Detect which cell encompasses the target text, then output its [x, y] center coordinate. 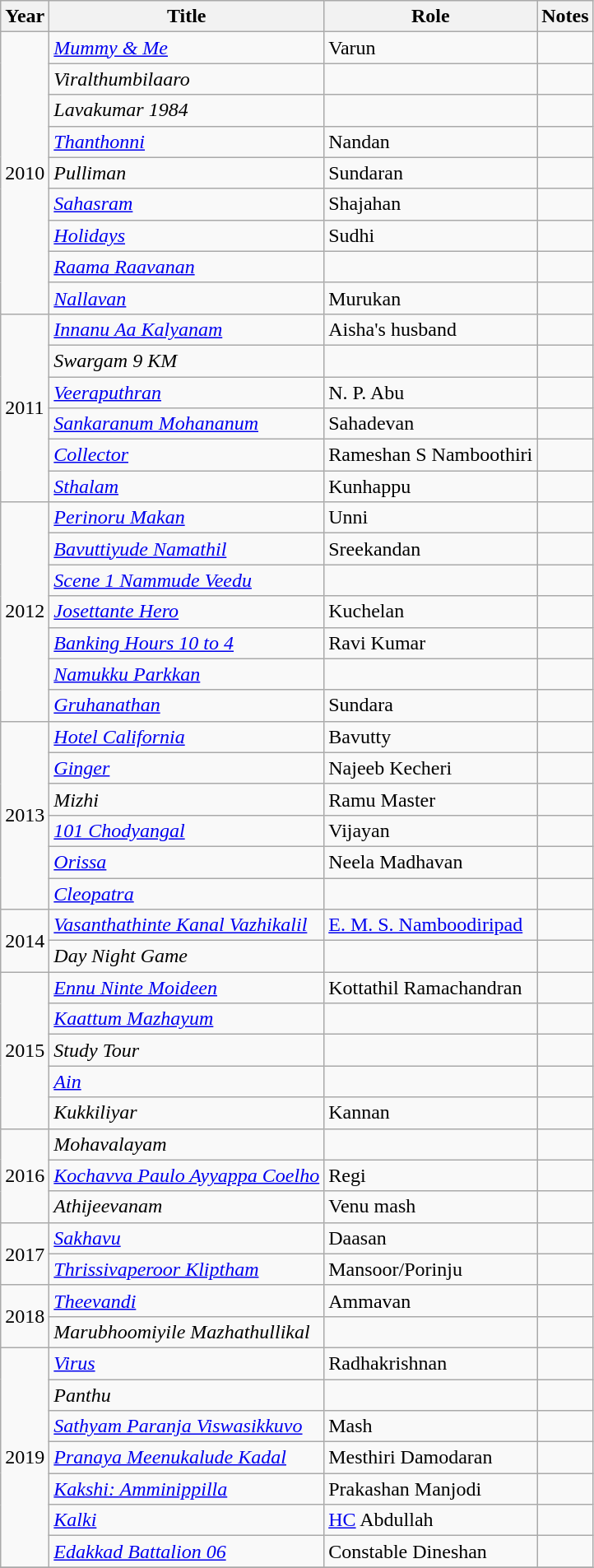
Virus [187, 1363]
Perinoru Makan [187, 518]
Nallavan [187, 298]
Kaattum Mazhayum [187, 1019]
Mohavalayam [187, 1144]
2019 [25, 1457]
2011 [25, 407]
Orissa [187, 862]
Viralthumbilaaro [187, 79]
Holidays [187, 235]
Josettante Hero [187, 612]
Vasanthathinte Kanal Vazhikalil [187, 925]
Aisha's husband [431, 329]
Sahadevan [431, 424]
Athijeevanam [187, 1207]
Varun [431, 48]
Sreekandan [431, 549]
101 Chodyangal [187, 831]
Edakkad Battalion 06 [187, 1552]
Kuchelan [431, 612]
Najeeb Kecheri [431, 768]
Mansoor/Porinju [431, 1269]
2013 [25, 815]
Namukku Parkkan [187, 674]
Role [431, 16]
Gruhanathan [187, 705]
Daasan [431, 1238]
2016 [25, 1175]
Nandan [431, 142]
Neela Madhavan [431, 862]
Veeraputhran [187, 393]
E. M. S. Namboodiripad [431, 925]
Marubhoomiyile Mazhathullikal [187, 1332]
Kakshi: Amminippilla [187, 1489]
Sakhavu [187, 1238]
Ain [187, 1082]
Constable Dineshan [431, 1552]
Ammavan [431, 1300]
2017 [25, 1254]
2014 [25, 941]
Notes [565, 16]
Ginger [187, 768]
Mizhi [187, 799]
Study Tour [187, 1050]
Mummy & Me [187, 48]
Swargam 9 KM [187, 361]
N. P. Abu [431, 393]
Kannan [431, 1113]
Unni [431, 518]
2015 [25, 1050]
Ennu Ninte Moideen [187, 988]
Sahasram [187, 204]
Mesthiri Damodaran [431, 1458]
Sundara [431, 705]
Prakashan Manjodi [431, 1489]
Pulliman [187, 173]
Day Night Game [187, 956]
Scene 1 Nammude Veedu [187, 580]
Kochavva Paulo Ayyappa Coelho [187, 1175]
Mash [431, 1426]
Bavuttiyude Namathil [187, 549]
Hotel California [187, 737]
Bavutty [431, 737]
Sudhi [431, 235]
Rameshan S Namboothiri [431, 455]
Collector [187, 455]
Shajahan [431, 204]
Lavakumar 1984 [187, 110]
Panthu [187, 1395]
2012 [25, 612]
Innanu Aa Kalyanam [187, 329]
Thanthonni [187, 142]
Kalki [187, 1520]
2010 [25, 173]
Title [187, 16]
Cleopatra [187, 893]
Sundaran [431, 173]
Regi [431, 1175]
Ramu Master [431, 799]
Banking Hours 10 to 4 [187, 643]
Ravi Kumar [431, 643]
Sathyam Paranja Viswasikkuvo [187, 1426]
Raama Raavanan [187, 267]
Kunhappu [431, 486]
Venu mash [431, 1207]
Sankaranum Mohananum [187, 424]
Thrissivaperoor Kliptham [187, 1269]
Theevandi [187, 1300]
Kottathil Ramachandran [431, 988]
Vijayan [431, 831]
HC Abdullah [431, 1520]
Year [25, 16]
Sthalam [187, 486]
Kukkiliyar [187, 1113]
Murukan [431, 298]
2018 [25, 1316]
Radhakrishnan [431, 1363]
Pranaya Meenukalude Kadal [187, 1458]
